Find where the given text appears and provide that cell's center as [X, Y] coordinate. 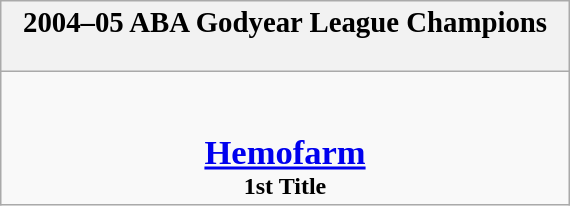
2004–05 ABA Godyear League Champions [284, 36]
Hemofarm1st Title [284, 138]
